Pinpoint the cell where the given text exists, returning its (x, y) midpoint coordinate. 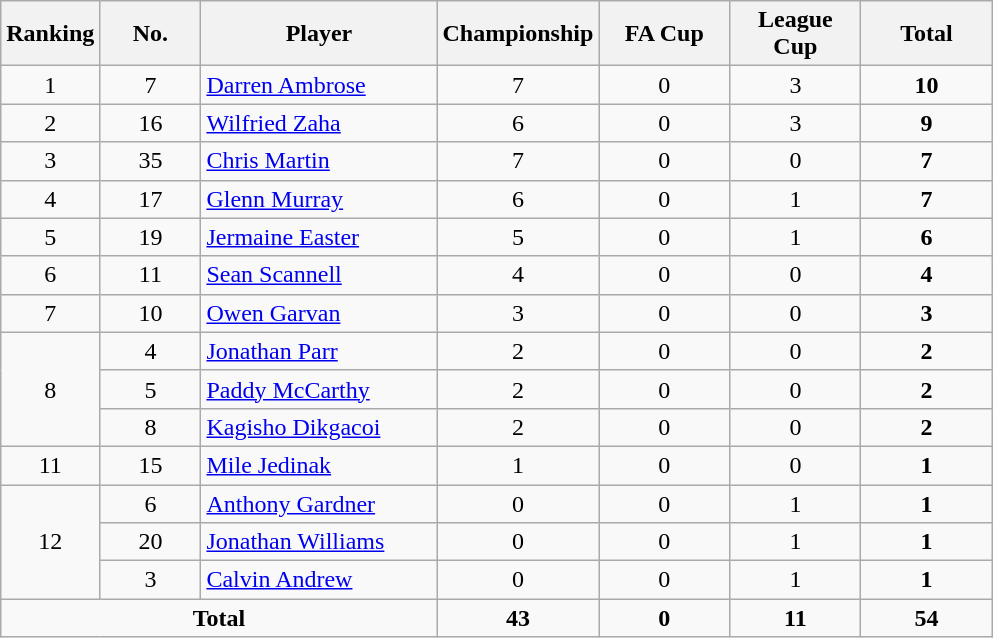
35 (150, 161)
FA Cup (664, 34)
Mile Jedinak (319, 465)
15 (150, 465)
43 (518, 618)
League Cup (796, 34)
Owen Garvan (319, 313)
Glenn Murray (319, 199)
16 (150, 123)
9 (926, 123)
Calvin Andrew (319, 580)
Player (319, 34)
Jonathan Williams (319, 542)
19 (150, 237)
12 (50, 541)
Kagisho Dikgacoi (319, 427)
Sean Scannell (319, 275)
Chris Martin (319, 161)
Anthony Gardner (319, 503)
Paddy McCarthy (319, 389)
54 (926, 618)
Jermaine Easter (319, 237)
No. (150, 34)
Jonathan Parr (319, 351)
Ranking (50, 34)
Darren Ambrose (319, 85)
20 (150, 542)
17 (150, 199)
Championship (518, 34)
Wilfried Zaha (319, 123)
